Scan for the cell matching the given text and deliver its (x, y) coordinate at center. 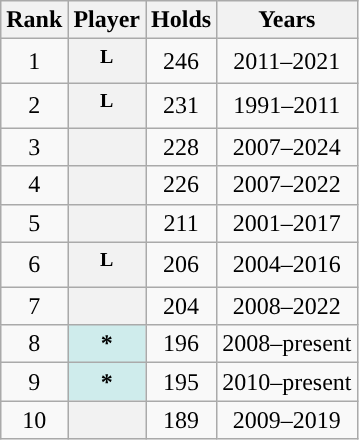
228 (182, 147)
2008–present (287, 344)
Years (287, 20)
1 (34, 62)
3 (34, 147)
5 (34, 223)
2007–2022 (287, 185)
2007–2024 (287, 147)
10 (34, 420)
6 (34, 264)
2008–2022 (287, 306)
Holds (182, 20)
8 (34, 344)
196 (182, 344)
1991–2011 (287, 106)
Player (107, 20)
206 (182, 264)
195 (182, 382)
2004–2016 (287, 264)
2001–2017 (287, 223)
189 (182, 420)
2011–2021 (287, 62)
2 (34, 106)
226 (182, 185)
2010–present (287, 382)
231 (182, 106)
2009–2019 (287, 420)
4 (34, 185)
246 (182, 62)
211 (182, 223)
204 (182, 306)
9 (34, 382)
Rank (34, 20)
7 (34, 306)
